Determine the [X, Y] coordinate at the center of the cell enclosing the given text.  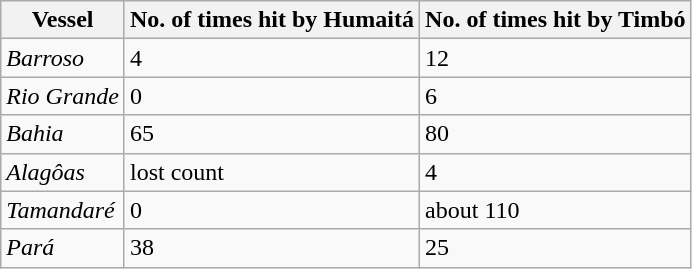
No. of times hit by Humaitá [272, 20]
12 [556, 58]
25 [556, 248]
38 [272, 248]
Pará [63, 248]
Rio Grande [63, 96]
No. of times hit by Timbó [556, 20]
lost count [272, 172]
Vessel [63, 20]
Barroso [63, 58]
80 [556, 134]
Tamandaré [63, 210]
65 [272, 134]
6 [556, 96]
about 110 [556, 210]
Alagôas [63, 172]
Bahia [63, 134]
